Search for the cell housing the specified text and yield its [x, y] center coordinate. 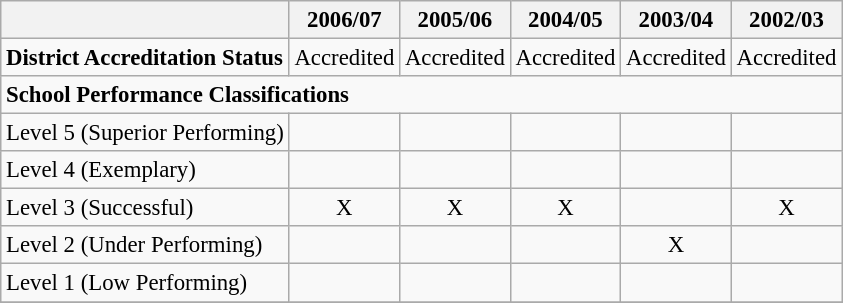
Level 4 (Exemplary) [145, 170]
2003/04 [676, 20]
Level 5 (Superior Performing) [145, 133]
2006/07 [344, 20]
School Performance Classifications [422, 95]
Level 2 (Under Performing) [145, 245]
2004/05 [566, 20]
2005/06 [456, 20]
2002/03 [786, 20]
Level 1 (Low Performing) [145, 283]
Level 3 (Successful) [145, 208]
District Accreditation Status [145, 58]
